Extract the [X, Y] coordinate from the center of the cell holding the provided text.  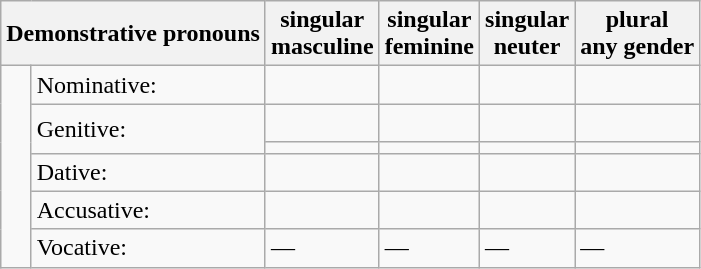
pluralany gender [638, 34]
singularneuter [528, 34]
Demonstrative pronouns [134, 34]
Accusative: [148, 210]
Nominative: [148, 85]
Dative: [148, 172]
singularmasculine [322, 34]
singularfeminine [429, 34]
Vocative: [148, 248]
Genitive: [148, 128]
